Provide the (X, Y) coordinate of the cell's center where the given text is located.  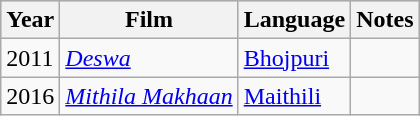
2011 (30, 58)
Year (30, 20)
Language (294, 20)
Notes (385, 20)
Bhojpuri (294, 58)
2016 (30, 96)
Deswa (149, 58)
Mithila Makhaan (149, 96)
Film (149, 20)
Maithili (294, 96)
